Extract the (x, y) coordinate from the center of the cell holding the provided text.  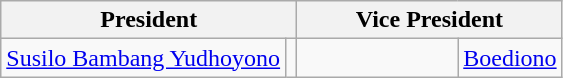
President (149, 20)
Susilo Bambang Yudhoyono (144, 58)
Vice President (430, 20)
Boediono (510, 58)
